Provide the [X, Y] coordinate of the cell's center where the given text is located.  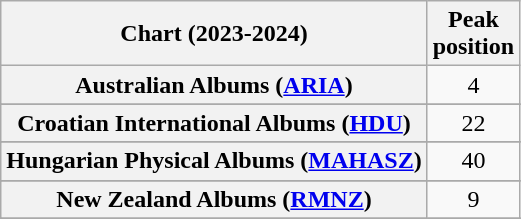
40 [473, 161]
Croatian International Albums (HDU) [214, 123]
Australian Albums (ARIA) [214, 85]
4 [473, 85]
9 [473, 199]
Peakposition [473, 34]
New Zealand Albums (RMNZ) [214, 199]
Chart (2023-2024) [214, 34]
22 [473, 123]
Hungarian Physical Albums (MAHASZ) [214, 161]
